Find where the given text appears and provide that cell's center as (X, Y) coordinate. 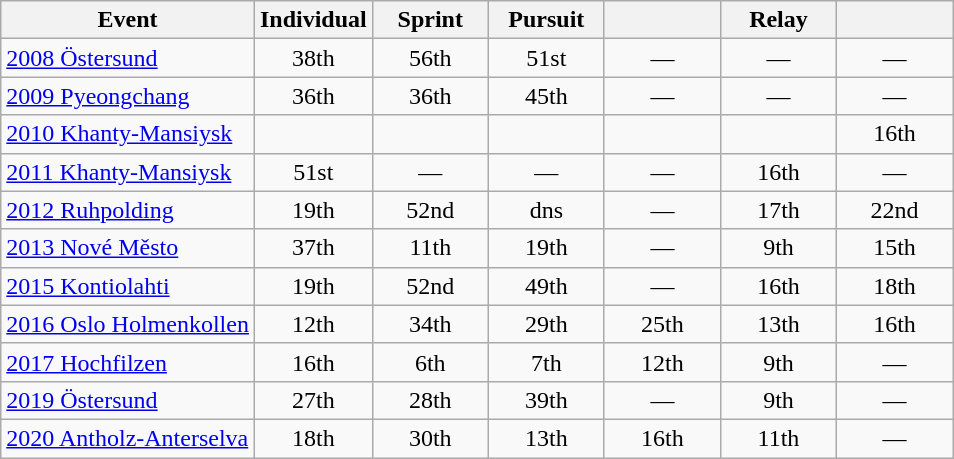
29th (546, 324)
2019 Östersund (128, 400)
Relay (778, 20)
2020 Antholz-Anterselva (128, 438)
2008 Östersund (128, 58)
Pursuit (546, 20)
2017 Hochfilzen (128, 362)
28th (430, 400)
Individual (313, 20)
37th (313, 248)
dns (546, 210)
Event (128, 20)
2009 Pyeongchang (128, 96)
17th (778, 210)
30th (430, 438)
25th (662, 324)
2011 Khanty-Mansiysk (128, 172)
45th (546, 96)
2016 Oslo Holmenkollen (128, 324)
2010 Khanty-Mansiysk (128, 134)
56th (430, 58)
34th (430, 324)
22nd (895, 210)
39th (546, 400)
2012 Ruhpolding (128, 210)
2013 Nové Město (128, 248)
2015 Kontiolahti (128, 286)
49th (546, 286)
7th (546, 362)
27th (313, 400)
Sprint (430, 20)
38th (313, 58)
6th (430, 362)
15th (895, 248)
